Pinpoint the cell where the given text exists, returning its [x, y] midpoint coordinate. 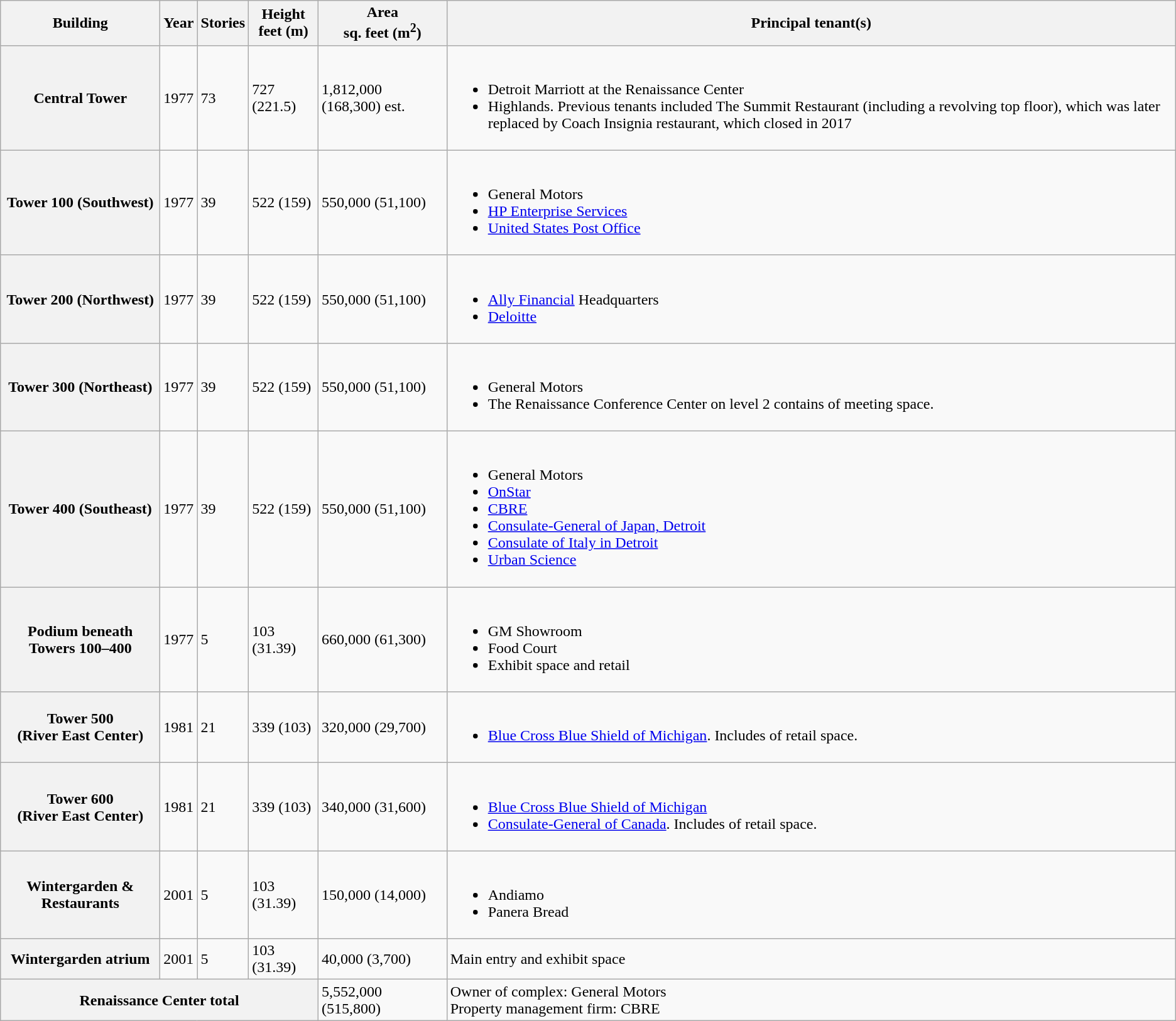
320,000 (29,700) [383, 727]
Tower 600(River East Center) [80, 807]
1,812,000 (168,300) est. [383, 98]
Tower 200 (Northwest) [80, 299]
Building [80, 23]
Blue Cross Blue Shield of MichiganConsulate-General of Canada. Includes of retail space. [811, 807]
GM ShowroomFood CourtExhibit space and retail [811, 639]
Tower 100 (Southwest) [80, 202]
Areasq. feet (m2) [383, 23]
40,000 (3,700) [383, 959]
Wintergarden atrium [80, 959]
73 [223, 98]
Blue Cross Blue Shield of Michigan. Includes of retail space. [811, 727]
Tower 300 (Northeast) [80, 387]
Tower 500(River East Center) [80, 727]
Podium beneathTowers 100–400 [80, 639]
727 (221.5) [284, 98]
5,552,000 (515,800) [383, 1000]
AndiamoPanera Bread [811, 895]
Heightfeet (m) [284, 23]
General MotorsOnStarCBREConsulate-General of Japan, DetroitConsulate of Italy in DetroitUrban Science [811, 509]
Principal tenant(s) [811, 23]
Main entry and exhibit space [811, 959]
340,000 (31,600) [383, 807]
Ally Financial HeadquartersDeloitte [811, 299]
Stories [223, 23]
Owner of complex: General MotorsProperty management firm: CBRE [811, 1000]
Renaissance Center total [160, 1000]
Central Tower [80, 98]
Wintergarden & Restaurants [80, 895]
660,000 (61,300) [383, 639]
General MotorsHP Enterprise ServicesUnited States Post Office [811, 202]
General MotorsThe Renaissance Conference Center on level 2 contains of meeting space. [811, 387]
150,000 (14,000) [383, 895]
Tower 400 (Southeast) [80, 509]
Year [178, 23]
